Return [x, y] of the center of cell containing provided text 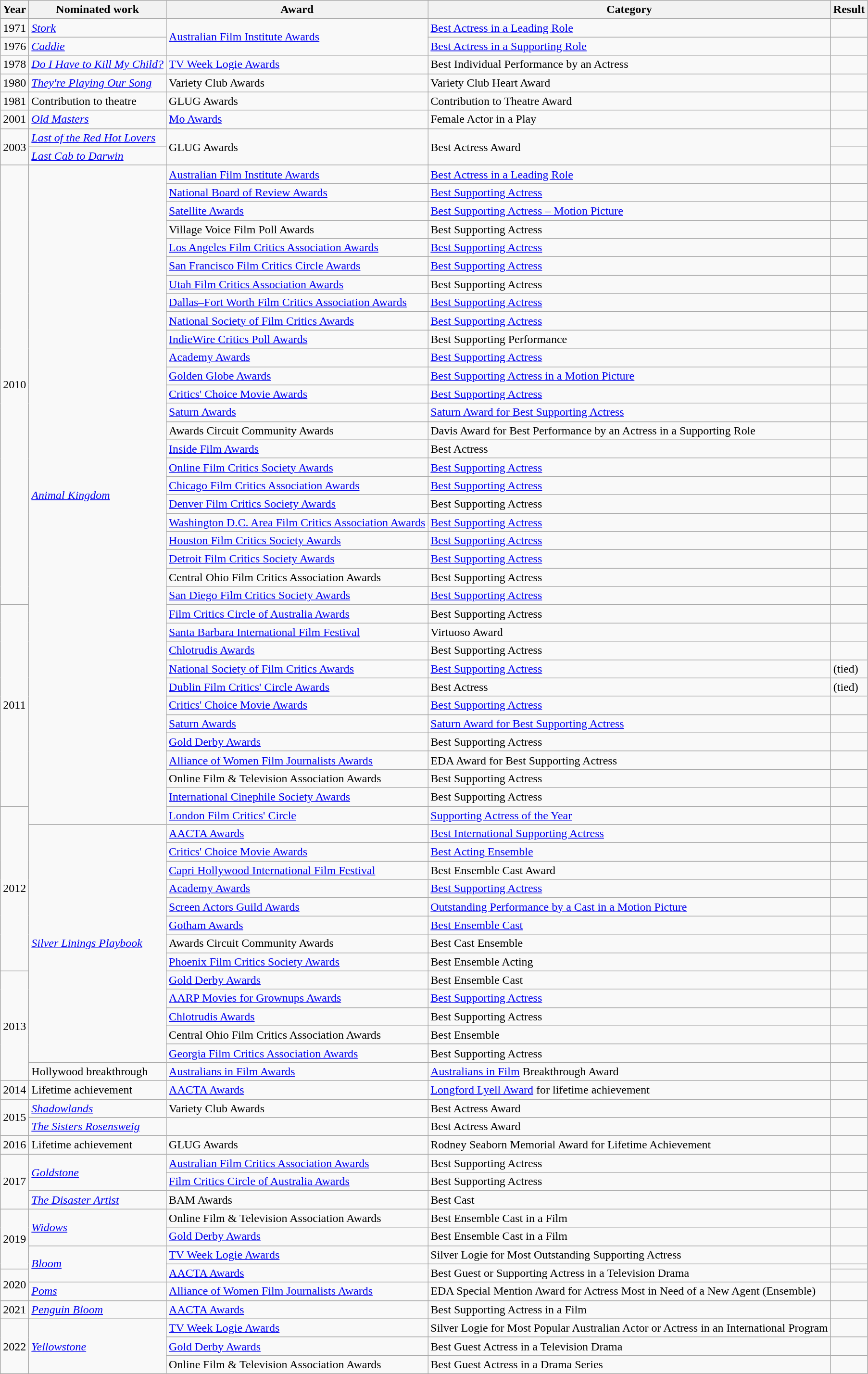
Best Cast Ensemble [629, 943]
Houston Film Critics Society Awards [297, 541]
Last Cab to Darwin [98, 156]
Goldstone [98, 1172]
Best Cast [629, 1200]
1976 [14, 46]
Silver Linings Playbook [98, 944]
Satellite Awards [297, 211]
Screen Actors Guild Awards [297, 907]
Category [629, 10]
2016 [14, 1145]
Contribution to theatre [98, 101]
Variety Club Heart Award [629, 83]
Best Ensemble Acting [629, 962]
2014 [14, 1090]
National Board of Review Awards [297, 192]
Bloom [98, 1264]
2003 [14, 147]
Denver Film Critics Society Awards [297, 504]
Best Guest Actress in a Television Drama [629, 1346]
1978 [14, 64]
Supporting Actress of the Year [629, 815]
Widows [98, 1227]
Nominated work [98, 10]
Best Acting Ensemble [629, 852]
Best Guest Actress in a Drama Series [629, 1364]
International Cinephile Society Awards [297, 797]
Capri Hollywood International Film Festival [297, 870]
2019 [14, 1239]
Utah Film Critics Association Awards [297, 284]
Stork [98, 28]
2010 [14, 385]
EDA Award for Best Supporting Actress [629, 760]
Silver Logie for Most Popular Australian Actor or Actress in an International Program [629, 1328]
2013 [14, 1026]
Best Supporting Actress – Motion Picture [629, 211]
Shadowlands [98, 1108]
Best Supporting Actress in a Motion Picture [629, 376]
Santa Barbara International Film Festival [297, 632]
BAM Awards [297, 1200]
Best Actress in a Supporting Role [629, 46]
1971 [14, 28]
2001 [14, 119]
1980 [14, 83]
Penguin Bloom [98, 1310]
Longford Lyell Award for lifetime achievement [629, 1090]
They're Playing Our Song [98, 83]
2022 [14, 1346]
Silver Logie for Most Outstanding Supporting Actress [629, 1255]
Best Supporting Actress in a Film [629, 1310]
Year [14, 10]
Award [297, 10]
Chicago Film Critics Association Awards [297, 485]
Georgia Film Critics Association Awards [297, 1053]
Best Ensemble [629, 1035]
Best Ensemble Cast Award [629, 870]
2011 [14, 705]
Old Masters [98, 119]
Australian Film Critics Association Awards [297, 1163]
Hollywood breakthrough [98, 1071]
2015 [14, 1117]
Phoenix Film Critics Society Awards [297, 962]
Rodney Seaborn Memorial Award for Lifetime Achievement [629, 1145]
Detroit Film Critics Society Awards [297, 559]
Golden Globe Awards [297, 376]
AARP Movies for Grownups Awards [297, 998]
Gotham Awards [297, 925]
Australians in Film Awards [297, 1071]
Contribution to Theatre Award [629, 101]
Dallas–Fort Worth Film Critics Association Awards [297, 303]
The Sisters Rosensweig [98, 1127]
The Disaster Artist [98, 1200]
Davis Award for Best Performance by an Actress in a Supporting Role [629, 431]
Washington D.C. Area Film Critics Association Awards [297, 522]
Mo Awards [297, 119]
Yellowstone [98, 1346]
Online Film Critics Society Awards [297, 467]
Last of the Red Hot Lovers [98, 138]
2017 [14, 1182]
Australians in Film Breakthrough Award [629, 1071]
Virtuoso Award [629, 632]
Los Angeles Film Critics Association Awards [297, 248]
London Film Critics' Circle [297, 815]
EDA Special Mention Award for Actress Most in Need of a New Agent (Ensemble) [629, 1291]
Village Voice Film Poll Awards [297, 229]
San Diego Film Critics Society Awards [297, 596]
Female Actor in a Play [629, 119]
Best Guest or Supporting Actress in a Television Drama [629, 1273]
Best Individual Performance by an Actress [629, 64]
Caddie [98, 46]
2020 [14, 1285]
2021 [14, 1310]
Do I Have to Kill My Child? [98, 64]
Poms [98, 1291]
Animal Kingdom [98, 495]
Best International Supporting Actress [629, 834]
2012 [14, 889]
San Francisco Film Critics Circle Awards [297, 266]
Outstanding Performance by a Cast in a Motion Picture [629, 907]
Best Supporting Performance [629, 339]
Result [849, 10]
Dublin Film Critics' Circle Awards [297, 687]
IndieWire Critics Poll Awards [297, 339]
1981 [14, 101]
Inside Film Awards [297, 449]
